Provide the [x, y] coordinate of the cell's center where the given text is located.  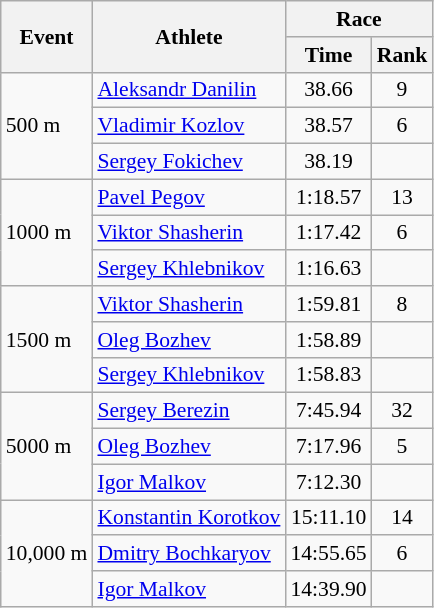
38.66 [328, 90]
15:11.10 [328, 518]
32 [402, 411]
1:58.89 [328, 340]
Sergey Fokichev [188, 162]
7:17.96 [328, 447]
Event [47, 36]
1500 m [47, 340]
Konstantin Korotkov [188, 518]
1:16.63 [328, 269]
Aleksandr Danilin [188, 90]
38.57 [328, 126]
14:39.90 [328, 589]
500 m [47, 126]
Pavel Pegov [188, 197]
1000 m [47, 232]
1:18.57 [328, 197]
5000 m [47, 446]
5 [402, 447]
7:45.94 [328, 411]
Race [358, 19]
Vladimir Kozlov [188, 126]
Dmitry Bochkaryov [188, 554]
14:55.65 [328, 554]
Time [328, 55]
Sergey Berezin [188, 411]
9 [402, 90]
1:59.81 [328, 304]
38.19 [328, 162]
Athlete [188, 36]
8 [402, 304]
1:17.42 [328, 233]
Rank [402, 55]
13 [402, 197]
14 [402, 518]
10,000 m [47, 554]
1:58.83 [328, 375]
7:12.30 [328, 482]
